Identify which cell holds the provided text, then report its [X, Y] central coordinate. 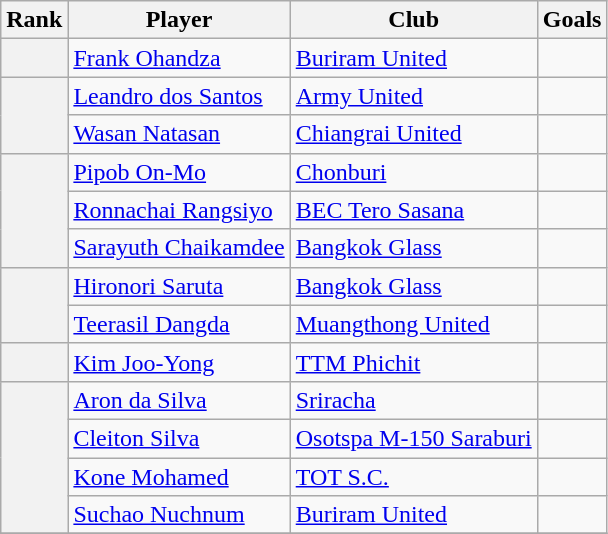
Cleiton Silva [179, 438]
Chonburi [414, 172]
Chiangrai United [414, 134]
Rank [34, 20]
Hironori Saruta [179, 286]
Ronnachai Rangsiyo [179, 210]
Suchao Nuchnum [179, 515]
Sriracha [414, 400]
Wasan Natasan [179, 134]
Player [179, 20]
Leandro dos Santos [179, 96]
Pipob On-Mo [179, 172]
Club [414, 20]
Teerasil Dangda [179, 324]
TOT S.C. [414, 477]
Army United [414, 96]
Osotspa M-150 Saraburi [414, 438]
Kone Mohamed [179, 477]
Frank Ohandza [179, 58]
BEC Tero Sasana [414, 210]
TTM Phichit [414, 362]
Kim Joo-Yong [179, 362]
Aron da Silva [179, 400]
Muangthong United [414, 324]
Goals [572, 20]
Sarayuth Chaikamdee [179, 248]
